Extract the (x, y) coordinate from the center of the cell holding the provided text.  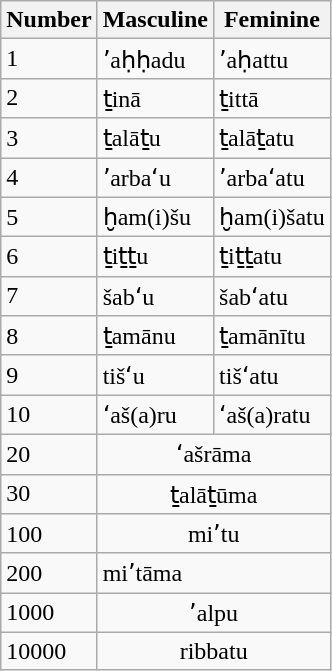
miʼtu (214, 534)
7 (49, 296)
ṯamānu (155, 336)
ʼarbaʻatu (272, 178)
tišʻatu (272, 375)
ʼarbaʻu (155, 178)
ṯamānītu (272, 336)
tišʻu (155, 375)
100 (49, 534)
9 (49, 375)
ʼaḥḥadu (155, 59)
ṯalāṯu (155, 138)
ṯinā (155, 98)
10000 (49, 651)
200 (49, 573)
Number (49, 20)
3 (49, 138)
5 (49, 217)
Feminine (272, 20)
30 (49, 494)
šabʻatu (272, 296)
ribbatu (214, 651)
20 (49, 454)
ṯalāṯūma (214, 494)
ṯittā (272, 98)
ṯalāṯatu (272, 138)
10 (49, 415)
1000 (49, 613)
1 (49, 59)
Masculine (155, 20)
ʻašrāma (214, 454)
6 (49, 257)
ʻaš(a)ratu (272, 415)
ḫam(i)šatu (272, 217)
2 (49, 98)
šabʻu (155, 296)
ʼalpu (214, 613)
ʻaš(a)ru (155, 415)
ṯiṯṯu (155, 257)
8 (49, 336)
ḫam(i)šu (155, 217)
4 (49, 178)
ṯiṯṯatu (272, 257)
ʼaḥattu (272, 59)
miʼtāma (214, 573)
